Scan for the cell matching the given text and deliver its (x, y) coordinate at center. 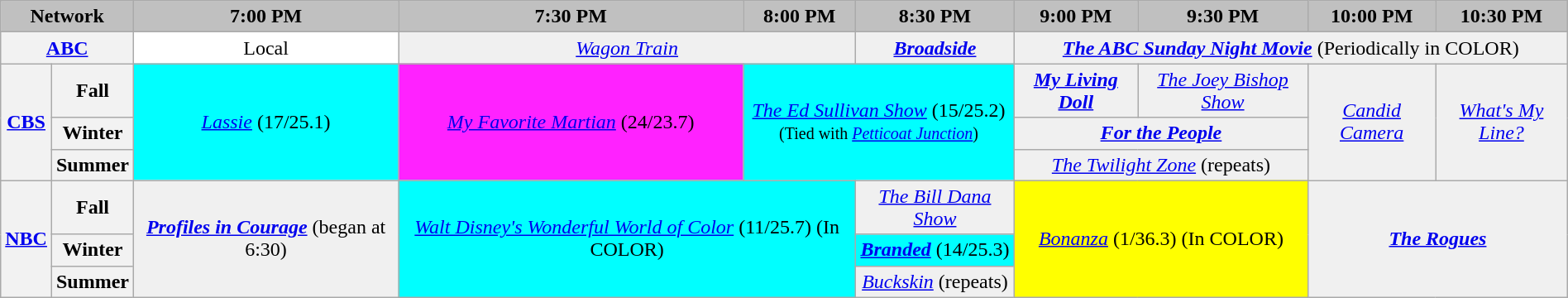
Profiles in Courage (began at 6:30) (266, 238)
Broadside (935, 48)
Network (68, 17)
Walt Disney's Wonderful World of Color (11/25.7) (In COLOR) (627, 238)
Wagon Train (627, 48)
The Ed Sullivan Show (15/25.2)(Tied with Petticoat Junction) (878, 123)
7:30 PM (571, 17)
What's My Line? (1502, 123)
ABC (68, 48)
Buckskin (repeats) (935, 281)
7:00 PM (266, 17)
Bonanza (1/36.3) (In COLOR) (1161, 238)
8:00 PM (800, 17)
My Favorite Martian (24/23.7) (571, 123)
The Twilight Zone (repeats) (1161, 165)
9:30 PM (1223, 17)
The Joey Bishop Show (1223, 91)
The Bill Dana Show (935, 207)
10:30 PM (1502, 17)
Local (266, 48)
My Living Doll (1075, 91)
For the People (1161, 133)
Candid Camera (1372, 123)
The Rogues (1438, 238)
9:00 PM (1075, 17)
The ABC Sunday Night Movie (Periodically in COLOR) (1290, 48)
10:00 PM (1372, 17)
CBS (26, 123)
8:30 PM (935, 17)
Lassie (17/25.1) (266, 123)
Branded (14/25.3) (935, 250)
NBC (26, 238)
